Provide the [X, Y] coordinate of the cell's center where the given text is located.  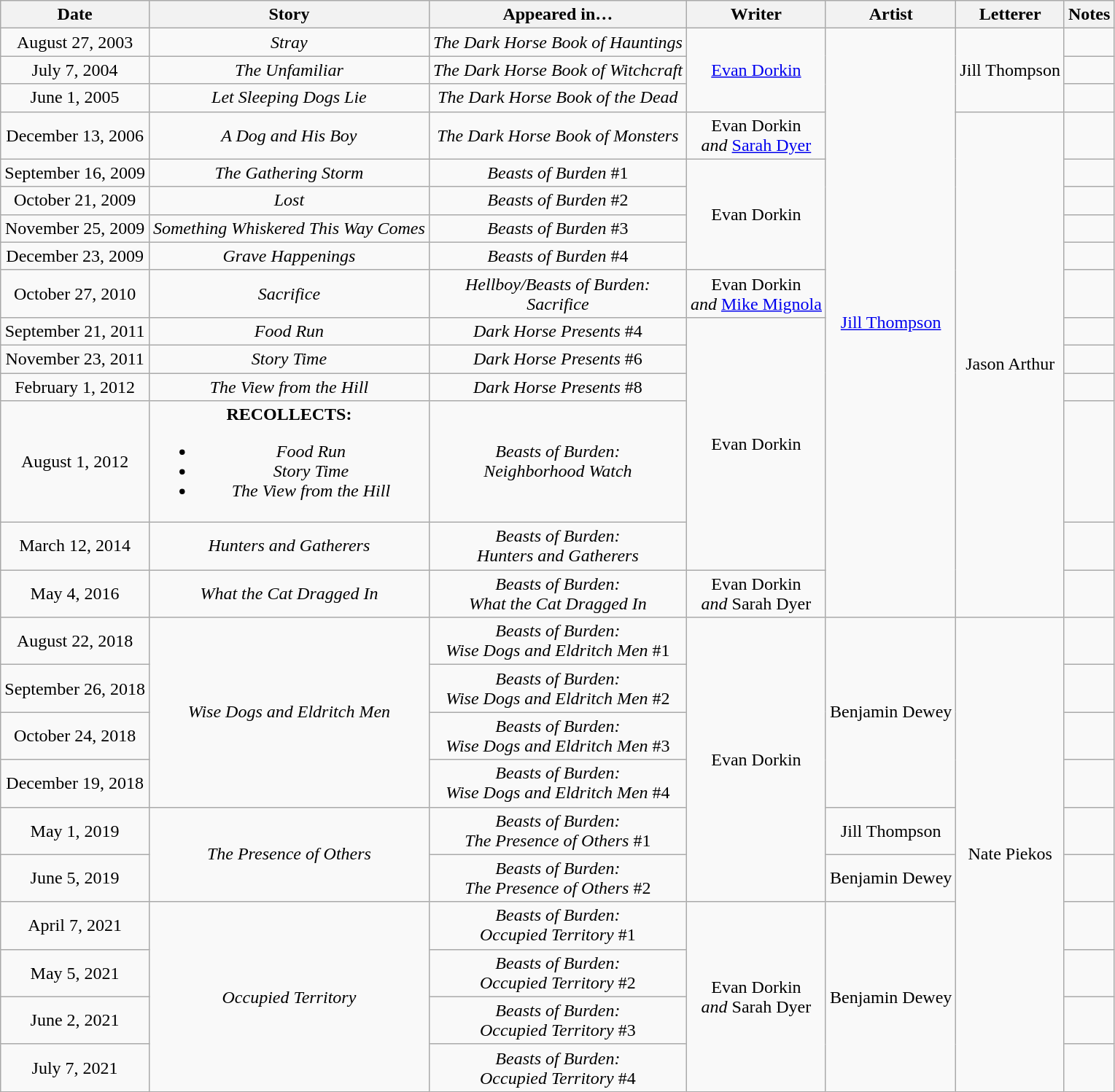
Beasts of Burden:Wise Dogs and Eldritch Men #3 [557, 736]
May 1, 2019 [75, 831]
The Gathering Storm [289, 173]
Beasts of Burden:The Presence of Others #2 [557, 878]
Sacrifice [289, 293]
June 2, 2021 [75, 1021]
Something Whiskered This Way Comes [289, 228]
April 7, 2021 [75, 926]
December 23, 2009 [75, 256]
June 5, 2019 [75, 878]
The Dark Horse Book of Monsters [557, 136]
August 22, 2018 [75, 641]
August 27, 2003 [75, 42]
Beasts of Burden:Wise Dogs and Eldritch Men #2 [557, 688]
December 19, 2018 [75, 783]
The Dark Horse Book of Hauntings [557, 42]
May 5, 2021 [75, 972]
Beasts of Burden #3 [557, 228]
May 4, 2016 [75, 593]
Beasts of Burden:Occupied Territory #4 [557, 1067]
October 27, 2010 [75, 293]
Letterer [1011, 15]
Story Time [289, 359]
Stray [289, 42]
Lost [289, 200]
Notes [1089, 15]
Beasts of Burden #4 [557, 256]
Beasts of Burden:The Presence of Others #1 [557, 831]
Dark Horse Presents #8 [557, 387]
December 13, 2006 [75, 136]
October 21, 2009 [75, 200]
What the Cat Dragged In [289, 593]
RECOLLECTS:Food RunStory TimeThe View from the Hill [289, 462]
The Dark Horse Book of the Dead [557, 98]
Food Run [289, 331]
Beasts of Burden #2 [557, 200]
Beasts of Burden:What the Cat Dragged In [557, 593]
Jason Arthur [1011, 364]
June 1, 2005 [75, 98]
Grave Happenings [289, 256]
Occupied Territory [289, 997]
A Dog and His Boy [289, 136]
September 16, 2009 [75, 173]
Let Sleeping Dogs Lie [289, 98]
The Unfamiliar [289, 70]
Date [75, 15]
Beasts of Burden:Occupied Territory #1 [557, 926]
The Presence of Others [289, 854]
Hellboy/Beasts of Burden:Sacrifice [557, 293]
Story [289, 15]
November 23, 2011 [75, 359]
March 12, 2014 [75, 547]
Beasts of Burden #1 [557, 173]
September 26, 2018 [75, 688]
Wise Dogs and Eldritch Men [289, 712]
Evan Dorkinand Mike Mignola [755, 293]
Hunters and Gatherers [289, 547]
Artist [890, 15]
Dark Horse Presents #6 [557, 359]
Nate Piekos [1011, 854]
Beasts of Burden:Wise Dogs and Eldritch Men #4 [557, 783]
Writer [755, 15]
Beasts of Burden:Wise Dogs and Eldritch Men #1 [557, 641]
Dark Horse Presents #4 [557, 331]
November 25, 2009 [75, 228]
The Dark Horse Book of Witchcraft [557, 70]
Beasts of Burden:Neighborhood Watch [557, 462]
August 1, 2012 [75, 462]
October 24, 2018 [75, 736]
Beasts of Burden:Hunters and Gatherers [557, 547]
Appeared in… [557, 15]
The View from the Hill [289, 387]
Beasts of Burden:Occupied Territory #3 [557, 1021]
February 1, 2012 [75, 387]
September 21, 2011 [75, 331]
July 7, 2021 [75, 1067]
July 7, 2004 [75, 70]
Beasts of Burden:Occupied Territory #2 [557, 972]
